From the cell containing the given text, extract its center point as [X, Y] coordinate. 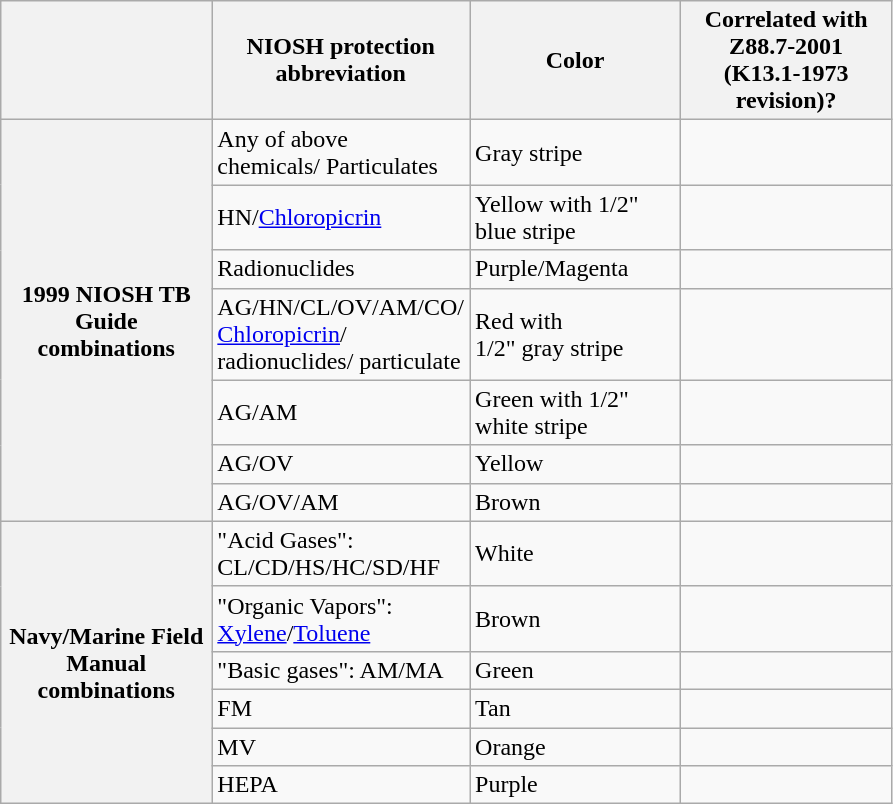
White [576, 554]
Green with 1/2" white stripe [576, 412]
AG/AM [341, 412]
Yellow with 1/2" blue stripe [576, 218]
HEPA [341, 785]
Tan [576, 708]
NIOSH protectionabbreviation [341, 60]
Red with1/2" gray stripe [576, 334]
"Basic gases": AM/MA [341, 670]
Green [576, 670]
Orange [576, 747]
AG/OV/AM [341, 502]
Correlated with Z88.7-2001(K13.1-1973 revision)? [786, 60]
"Acid Gases":CL/CD/HS/HC/SD/HF [341, 554]
Any of abovechemicals/ Particulates [341, 152]
1999 NIOSH TB Guide combinations [106, 320]
"Organic Vapors":Xylene/Toluene [341, 618]
Navy/Marine Field Manual combinations [106, 662]
HN/Chloropicrin [341, 218]
Purple/Magenta [576, 269]
Yellow [576, 464]
Radionuclides [341, 269]
Purple [576, 785]
Gray stripe [576, 152]
AG/HN/CL/OV/AM/CO/Chloropicrin/ radionuclides/ particulate [341, 334]
AG/OV [341, 464]
Color [576, 60]
MV [341, 747]
FM [341, 708]
